From the cell containing the given text, extract its center point as [x, y] coordinate. 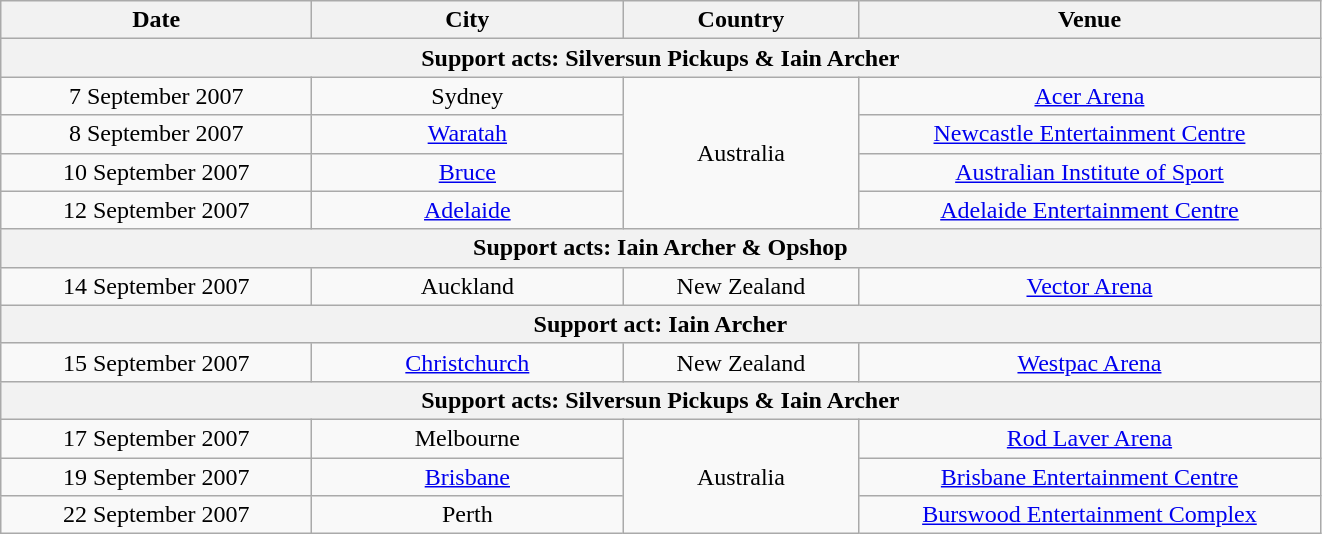
17 September 2007 [156, 438]
Adelaide Entertainment Centre [1090, 210]
Melbourne [468, 438]
7 September 2007 [156, 96]
Country [741, 20]
Newcastle Entertainment Centre [1090, 134]
Support acts: Iain Archer & Opshop [660, 248]
12 September 2007 [156, 210]
Brisbane [468, 477]
Christchurch [468, 362]
14 September 2007 [156, 286]
Bruce [468, 172]
Rod Laver Arena [1090, 438]
Waratah [468, 134]
Date [156, 20]
Adelaide [468, 210]
Brisbane Entertainment Centre [1090, 477]
Sydney [468, 96]
Auckland [468, 286]
Burswood Entertainment Complex [1090, 515]
Perth [468, 515]
City [468, 20]
Australian Institute of Sport [1090, 172]
Support act: Iain Archer [660, 324]
8 September 2007 [156, 134]
10 September 2007 [156, 172]
22 September 2007 [156, 515]
Westpac Arena [1090, 362]
Acer Arena [1090, 96]
Venue [1090, 20]
15 September 2007 [156, 362]
19 September 2007 [156, 477]
Vector Arena [1090, 286]
